Determine the (X, Y) coordinate at the center of the cell enclosing the given text.  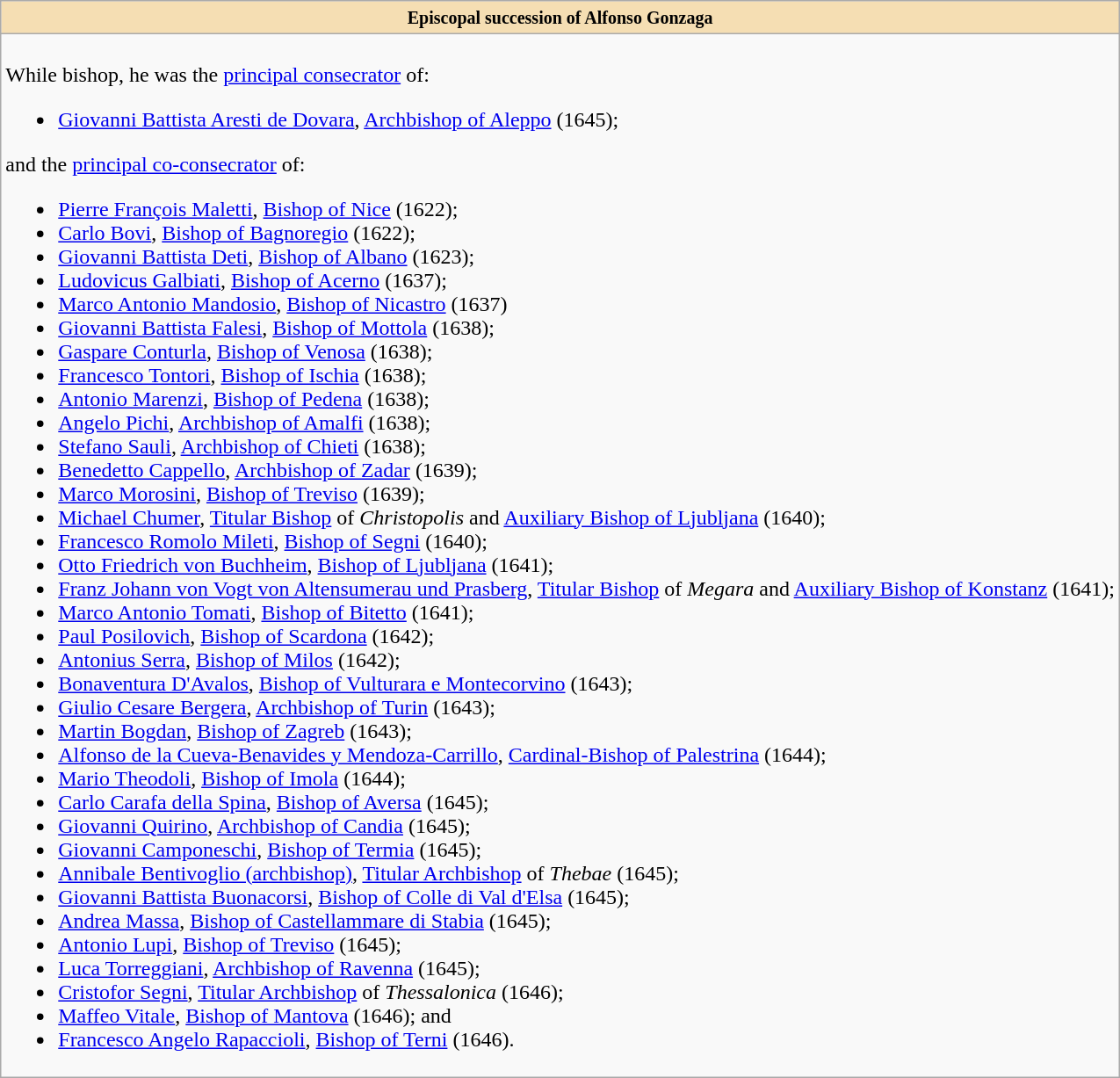
Episcopal succession of Alfonso Gonzaga (560, 18)
